Determine the (X, Y) coordinate at the center of the cell enclosing the given text.  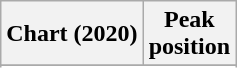
Chart (2020) (72, 34)
Peakposition (189, 34)
